From the cell containing the given text, extract its center point as [X, Y] coordinate. 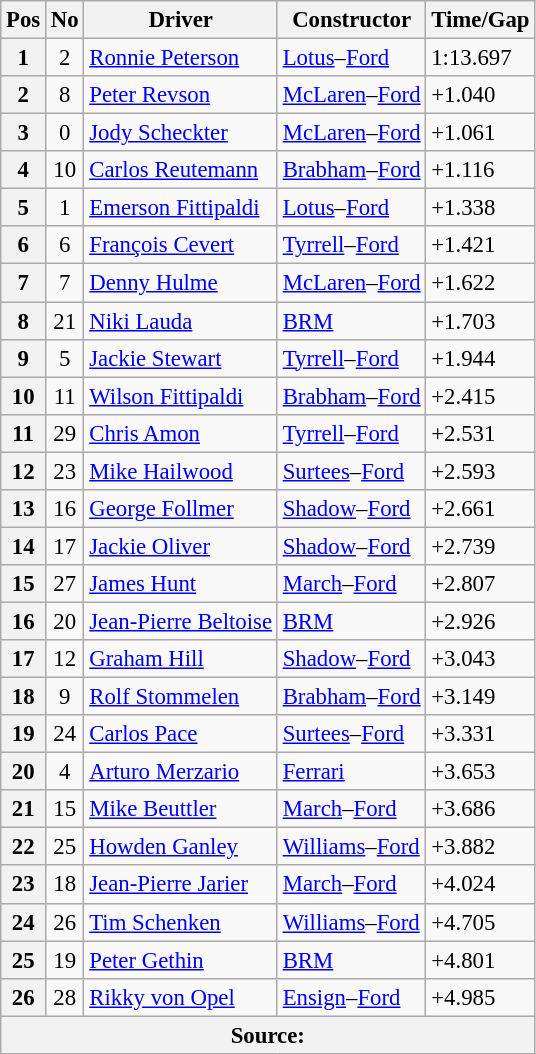
Wilson Fittipaldi [180, 396]
22 [24, 847]
1:13.697 [480, 58]
+2.926 [480, 621]
James Hunt [180, 584]
+1.116 [480, 170]
Peter Gethin [180, 960]
Tim Schenken [180, 922]
François Cevert [180, 245]
Jean-Pierre Jarier [180, 885]
13 [24, 509]
Peter Revson [180, 95]
+2.807 [480, 584]
+4.024 [480, 885]
3 [24, 133]
Ronnie Peterson [180, 58]
+2.661 [480, 509]
Carlos Pace [180, 734]
+3.653 [480, 772]
+3.149 [480, 697]
+1.338 [480, 208]
14 [24, 546]
+3.331 [480, 734]
Constructor [352, 20]
Niki Lauda [180, 321]
29 [65, 433]
Mike Hailwood [180, 471]
28 [65, 997]
Pos [24, 20]
Arturo Merzario [180, 772]
+1.703 [480, 321]
Jean-Pierre Beltoise [180, 621]
0 [65, 133]
Chris Amon [180, 433]
+1.622 [480, 283]
+1.421 [480, 245]
+3.043 [480, 659]
Rolf Stommelen [180, 697]
+1.944 [480, 358]
George Follmer [180, 509]
+4.801 [480, 960]
Emerson Fittipaldi [180, 208]
Jackie Stewart [180, 358]
Carlos Reutemann [180, 170]
+4.985 [480, 997]
Source: [268, 1035]
27 [65, 584]
+3.686 [480, 809]
Driver [180, 20]
+2.531 [480, 433]
Jackie Oliver [180, 546]
Howden Ganley [180, 847]
Rikky von Opel [180, 997]
Jody Scheckter [180, 133]
+2.593 [480, 471]
Ensign–Ford [352, 997]
+2.739 [480, 546]
Time/Gap [480, 20]
Ferrari [352, 772]
Denny Hulme [180, 283]
Mike Beuttler [180, 809]
+1.040 [480, 95]
+4.705 [480, 922]
+1.061 [480, 133]
Graham Hill [180, 659]
No [65, 20]
+3.882 [480, 847]
+2.415 [480, 396]
